Pinpoint the cell where the given text exists, returning its [x, y] midpoint coordinate. 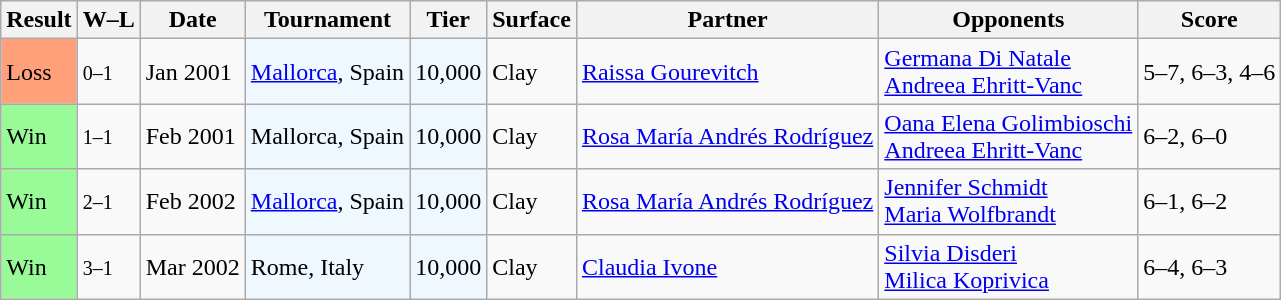
2–1 [108, 202]
Silvia Disderi Milica Koprivica [1008, 266]
6–4, 6–3 [1210, 266]
W–L [108, 20]
Score [1210, 20]
Tier [448, 20]
3–1 [108, 266]
Surface [532, 20]
Date [192, 20]
Loss [39, 72]
6–1, 6–2 [1210, 202]
Tournament [327, 20]
5–7, 6–3, 4–6 [1210, 72]
Result [39, 20]
Partner [727, 20]
Raissa Gourevitch [727, 72]
1–1 [108, 136]
Mar 2002 [192, 266]
0–1 [108, 72]
Jennifer Schmidt Maria Wolfbrandt [1008, 202]
Oana Elena Golimbioschi Andreea Ehritt-Vanc [1008, 136]
Jan 2001 [192, 72]
6–2, 6–0 [1210, 136]
Feb 2001 [192, 136]
Opponents [1008, 20]
Claudia Ivone [727, 266]
Germana Di Natale Andreea Ehritt-Vanc [1008, 72]
Rome, Italy [327, 266]
Feb 2002 [192, 202]
